Capture the cell that displays the provided text and extract its (x, y) central coordinate. 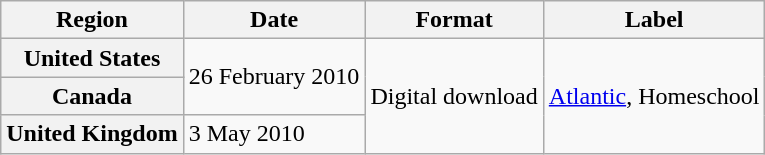
Canada (92, 96)
United States (92, 58)
3 May 2010 (274, 134)
Atlantic, Homeschool (654, 96)
26 February 2010 (274, 77)
United Kingdom (92, 134)
Label (654, 20)
Digital download (454, 96)
Format (454, 20)
Region (92, 20)
Date (274, 20)
